Return the [x, y] coordinate for the center point of the cell that contains the specified text.  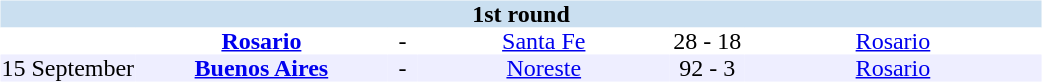
92 - 3 [707, 68]
Noreste [544, 68]
1st round [520, 14]
Buenos Aires [262, 68]
15 September [68, 68]
Santa Fe [544, 42]
28 - 18 [707, 42]
